Pinpoint the cell where the given text exists, returning its [X, Y] midpoint coordinate. 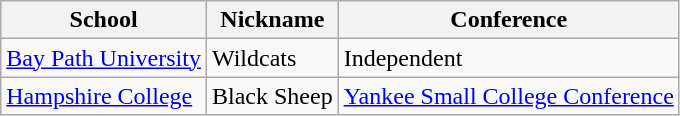
Wildcats [272, 58]
Yankee Small College Conference [508, 96]
Black Sheep [272, 96]
Nickname [272, 20]
Bay Path University [104, 58]
School [104, 20]
Independent [508, 58]
Hampshire College [104, 96]
Conference [508, 20]
